Return [x, y] of the center of cell containing provided text 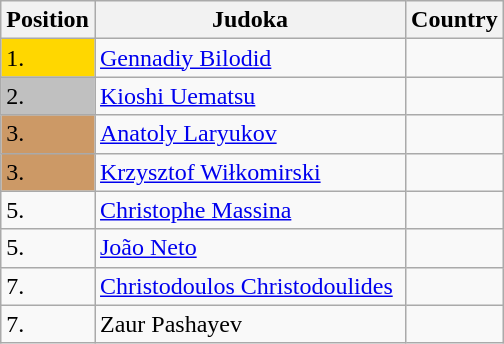
Kioshi Uematsu [250, 96]
2. [48, 96]
Gennadiy Bilodid [250, 58]
Anatoly Laryukov [250, 134]
João Neto [250, 248]
Zaur Pashayev [250, 324]
Christophe Massina [250, 210]
Christodoulos Christodoulides [250, 286]
Judoka [250, 20]
1. [48, 58]
Position [48, 20]
Krzysztof Wiłkomirski [250, 172]
Country [455, 20]
